For the text-containing cell, return its midpoint in (x, y) coordinate format. 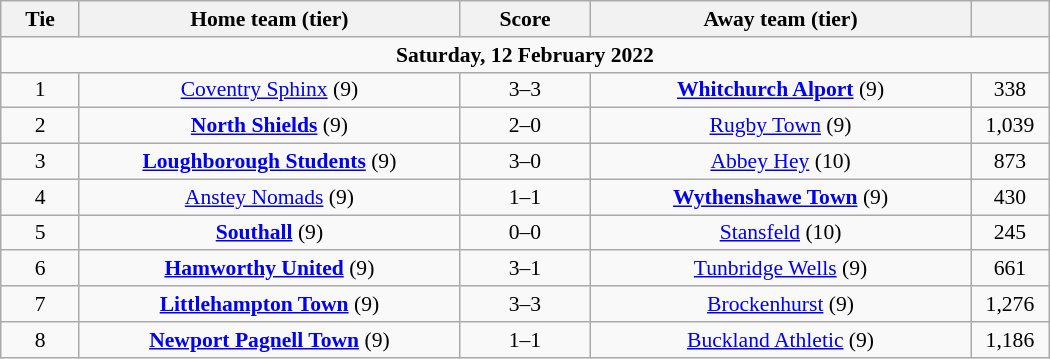
2–0 (524, 126)
North Shields (9) (269, 126)
338 (1010, 90)
Buckland Athletic (9) (781, 340)
3–0 (524, 162)
661 (1010, 269)
Brockenhurst (9) (781, 304)
6 (40, 269)
430 (1010, 197)
Wythenshawe Town (9) (781, 197)
Littlehampton Town (9) (269, 304)
Abbey Hey (10) (781, 162)
Coventry Sphinx (9) (269, 90)
Loughborough Students (9) (269, 162)
Rugby Town (9) (781, 126)
Score (524, 19)
2 (40, 126)
7 (40, 304)
5 (40, 233)
1 (40, 90)
Newport Pagnell Town (9) (269, 340)
1,276 (1010, 304)
3 (40, 162)
0–0 (524, 233)
Home team (tier) (269, 19)
Tie (40, 19)
4 (40, 197)
Stansfeld (10) (781, 233)
Southall (9) (269, 233)
Anstey Nomads (9) (269, 197)
Away team (tier) (781, 19)
Saturday, 12 February 2022 (525, 55)
245 (1010, 233)
Tunbridge Wells (9) (781, 269)
8 (40, 340)
3–1 (524, 269)
1,039 (1010, 126)
873 (1010, 162)
Hamworthy United (9) (269, 269)
1,186 (1010, 340)
Whitchurch Alport (9) (781, 90)
